Search for the cell housing the specified text and yield its [x, y] center coordinate. 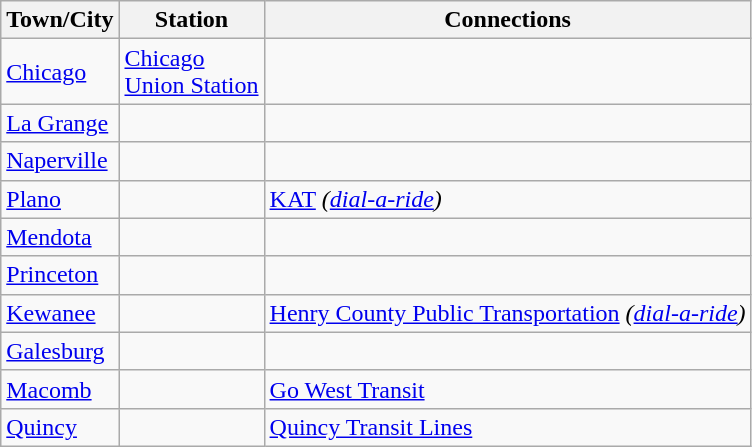
Naperville [60, 161]
Chicago [60, 72]
Station [192, 20]
La Grange [60, 123]
Macomb [60, 389]
KAT (dial-a-ride) [508, 199]
Quincy Transit Lines [508, 427]
Henry County Public Transportation (dial-a-ride) [508, 313]
Connections [508, 20]
Princeton [60, 275]
Quincy [60, 427]
Town/City [60, 20]
Go West Transit [508, 389]
Galesburg [60, 351]
Plano [60, 199]
Kewanee [60, 313]
Mendota [60, 237]
ChicagoUnion Station [192, 72]
